Output the (X, Y) coordinate of the center of the cell containing the given text.  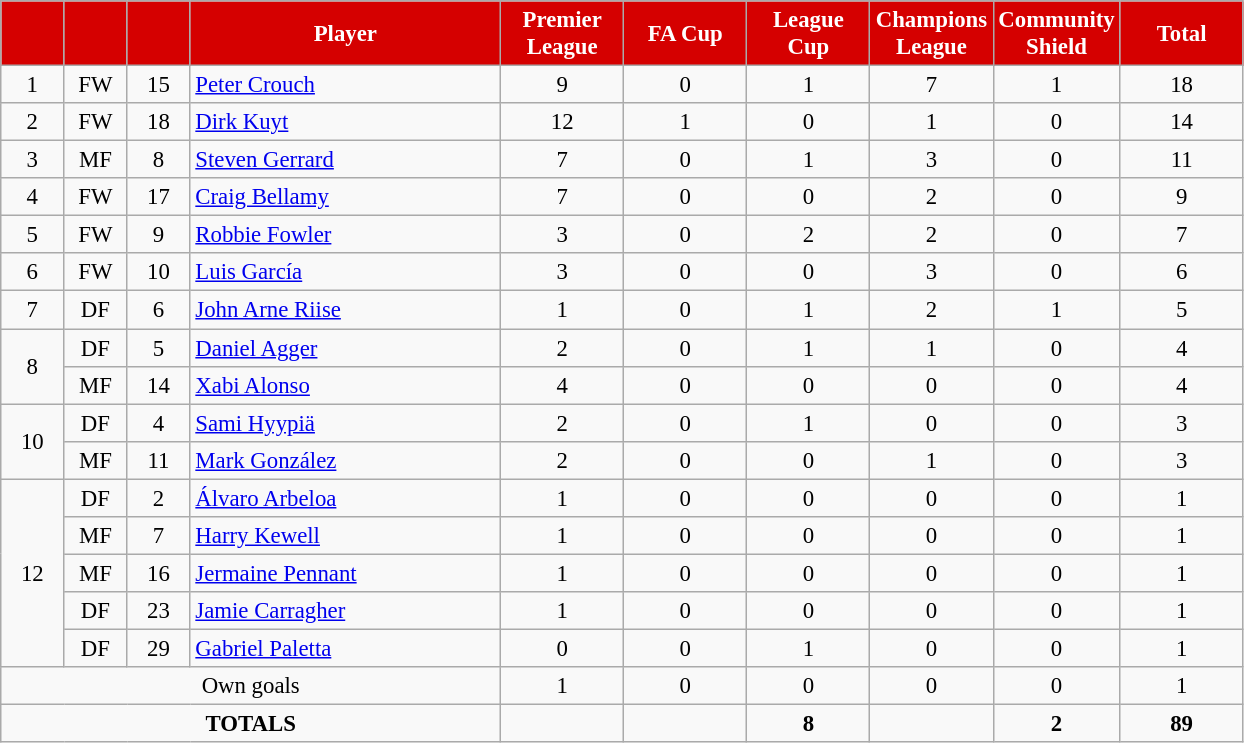
Álvaro Arbeloa (346, 498)
Daniel Agger (346, 348)
Xabi Alonso (346, 385)
16 (158, 573)
Harry Kewell (346, 536)
Gabriel Paletta (346, 648)
Community Shield (1056, 34)
Champions League (932, 34)
Luis García (346, 273)
15 (158, 85)
Own goals (251, 686)
23 (158, 611)
Peter Crouch (346, 85)
Sami Hyypiä (346, 423)
Player (346, 34)
League Cup (808, 34)
TOTALS (251, 724)
29 (158, 648)
Total (1182, 34)
Craig Bellamy (346, 197)
Jamie Carragher (346, 611)
FA Cup (686, 34)
17 (158, 197)
John Arne Riise (346, 310)
Mark González (346, 460)
Steven Gerrard (346, 160)
Jermaine Pennant (346, 573)
Premier League (562, 34)
Robbie Fowler (346, 235)
Dirk Kuyt (346, 122)
89 (1182, 724)
